Capture the cell that displays the provided text and extract its [x, y] central coordinate. 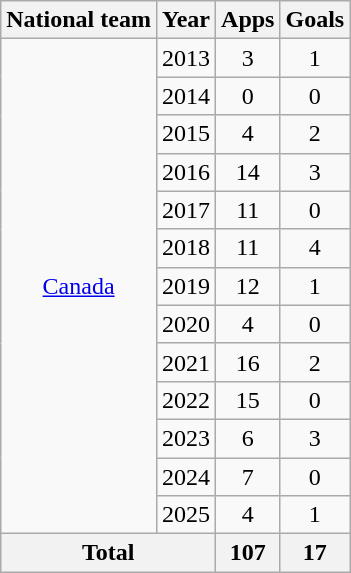
2024 [186, 477]
2014 [186, 96]
2015 [186, 134]
2018 [186, 248]
12 [248, 286]
2023 [186, 438]
2025 [186, 515]
17 [315, 553]
15 [248, 400]
107 [248, 553]
National team [79, 20]
2017 [186, 210]
Total [108, 553]
Apps [248, 20]
2021 [186, 362]
6 [248, 438]
Goals [315, 20]
16 [248, 362]
7 [248, 477]
2016 [186, 172]
Canada [79, 286]
Year [186, 20]
2019 [186, 286]
14 [248, 172]
2013 [186, 58]
2022 [186, 400]
2020 [186, 324]
